Provide the [x, y] coordinate of the cell's center where the given text is located.  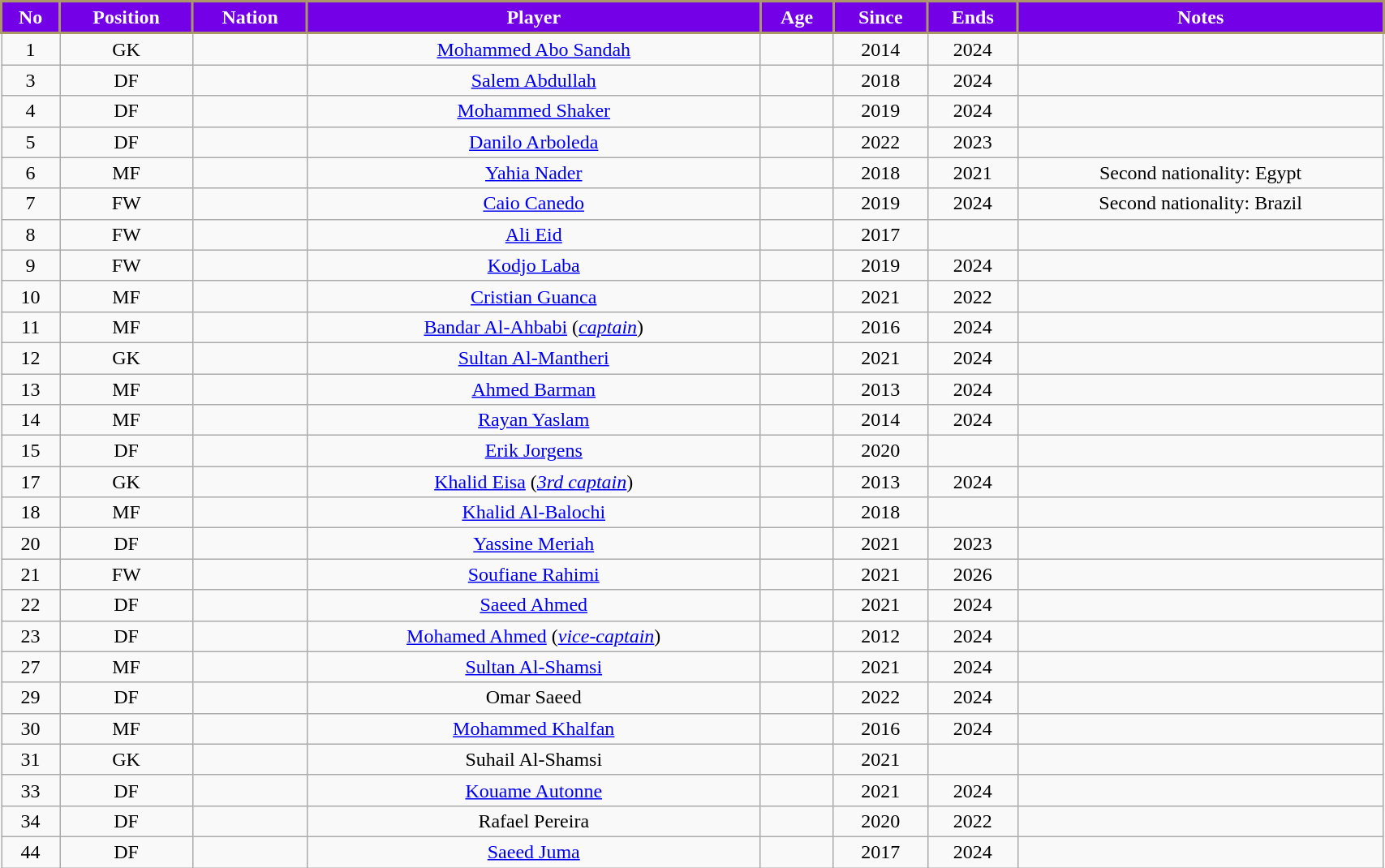
44 [31, 852]
Kodjo Laba [534, 265]
31 [31, 759]
Second nationality: Egypt [1201, 173]
Suhail Al-Shamsi [534, 759]
Sultan Al-Shamsi [534, 667]
Yahia Nader [534, 173]
Mohamed Ahmed (vice-captain) [534, 636]
5 [31, 142]
27 [31, 667]
12 [31, 358]
15 [31, 451]
Khalid Eisa (3rd captain) [534, 482]
Bandar Al-Ahbabi (captain) [534, 327]
Mohammed Abo Sandah [534, 49]
20 [31, 544]
Soufiane Rahimi [534, 574]
Second nationality: Brazil [1201, 204]
14 [31, 420]
Nation [250, 18]
11 [31, 327]
Sultan Al-Mantheri [534, 358]
13 [31, 389]
6 [31, 173]
2026 [972, 574]
No [31, 18]
29 [31, 698]
21 [31, 574]
30 [31, 728]
Mohammed Shaker [534, 111]
Mohammed Khalfan [534, 728]
Erik Jorgens [534, 451]
Age [797, 18]
17 [31, 482]
Yassine Meriah [534, 544]
3 [31, 80]
7 [31, 204]
Ends [972, 18]
Notes [1201, 18]
Player [534, 18]
Salem Abdullah [534, 80]
Rayan Yaslam [534, 420]
Omar Saeed [534, 698]
Danilo Arboleda [534, 142]
34 [31, 821]
22 [31, 605]
18 [31, 513]
Since [880, 18]
Saeed Juma [534, 852]
33 [31, 790]
Saeed Ahmed [534, 605]
Kouame Autonne [534, 790]
Ahmed Barman [534, 389]
Caio Canedo [534, 204]
Cristian Guanca [534, 296]
4 [31, 111]
8 [31, 234]
2012 [880, 636]
Khalid Al-Balochi [534, 513]
9 [31, 265]
Ali Eid [534, 234]
Position [127, 18]
10 [31, 296]
23 [31, 636]
Rafael Pereira [534, 821]
1 [31, 49]
